Determine the [x, y] coordinate at the center of the cell enclosing the given text.  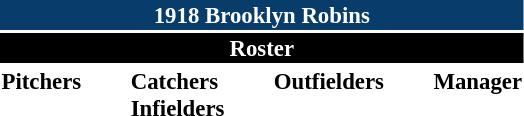
Roster [262, 48]
1918 Brooklyn Robins [262, 15]
